Determine the [x, y] coordinate at the center of the cell enclosing the given text.  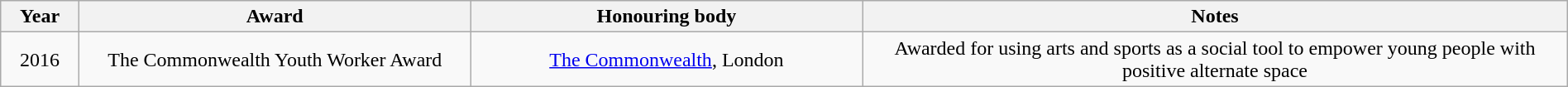
Year [40, 17]
The Commonwealth Youth Worker Award [275, 60]
Honouring body [667, 17]
Award [275, 17]
Awarded for using arts and sports as a social tool to empower young people with positive alternate space [1216, 60]
2016 [40, 60]
Notes [1216, 17]
The Commonwealth, London [667, 60]
